Output the (x, y) coordinate of the center of the cell containing the given text.  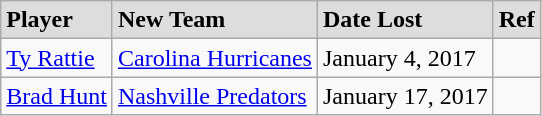
Nashville Predators (214, 96)
January 4, 2017 (405, 58)
Brad Hunt (57, 96)
Ref (516, 20)
New Team (214, 20)
Date Lost (405, 20)
Ty Rattie (57, 58)
Carolina Hurricanes (214, 58)
January 17, 2017 (405, 96)
Player (57, 20)
